Return the (X, Y) coordinate for the center point of the cell that contains the specified text.  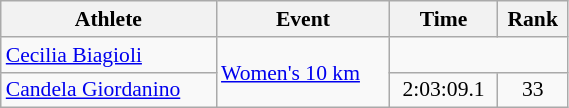
Women's 10 km (303, 72)
2:03:09.1 (444, 90)
Athlete (108, 19)
Event (303, 19)
Cecilia Biagioli (108, 55)
Time (444, 19)
Rank (532, 19)
Candela Giordanino (108, 90)
33 (532, 90)
